Locate the cell with the specified text and output its [X, Y] center coordinate. 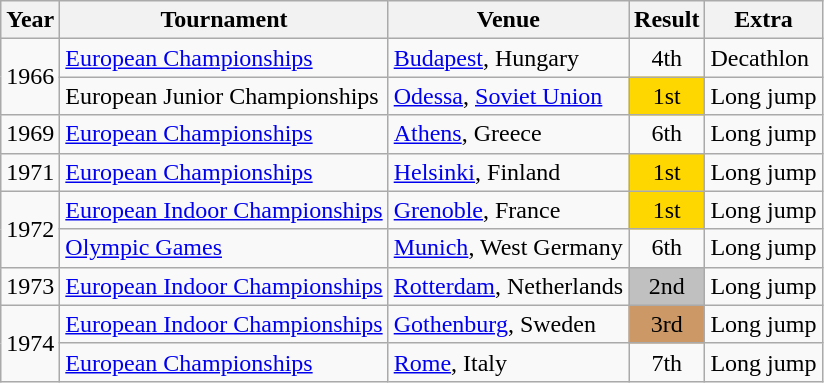
Extra [764, 20]
4th [667, 58]
Odessa, Soviet Union [508, 96]
1972 [30, 229]
Year [30, 20]
Gothenburg, Sweden [508, 324]
Olympic Games [224, 248]
2nd [667, 286]
Helsinki, Finland [508, 172]
7th [667, 362]
Decathlon [764, 58]
Rome, Italy [508, 362]
1966 [30, 77]
Result [667, 20]
Tournament [224, 20]
1971 [30, 172]
1974 [30, 343]
Rotterdam, Netherlands [508, 286]
European Junior Championships [224, 96]
1973 [30, 286]
Munich, West Germany [508, 248]
1969 [30, 134]
Grenoble, France [508, 210]
Budapest, Hungary [508, 58]
Athens, Greece [508, 134]
3rd [667, 324]
Venue [508, 20]
